Extract the [X, Y] coordinate from the center of the cell holding the provided text.  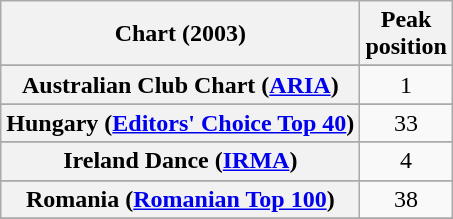
Peakposition [406, 34]
4 [406, 161]
33 [406, 123]
1 [406, 85]
Romania (Romanian Top 100) [180, 199]
38 [406, 199]
Hungary (Editors' Choice Top 40) [180, 123]
Ireland Dance (IRMA) [180, 161]
Chart (2003) [180, 34]
Australian Club Chart (ARIA) [180, 85]
